For the text-containing cell, return its midpoint in [X, Y] coordinate format. 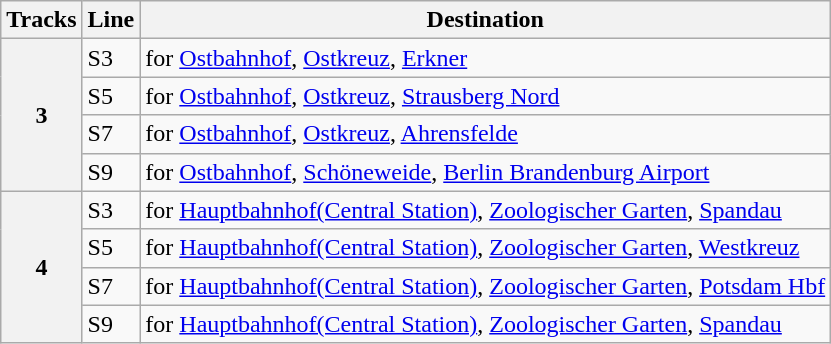
4 [42, 267]
for Hauptbahnhof(Central Station), Zoologischer Garten, Westkreuz [486, 248]
Tracks [42, 20]
for Ostbahnhof, Ostkreuz, Strausberg Nord [486, 96]
for Ostbahnhof, Ostkreuz, Ahrensfelde [486, 134]
Line [111, 20]
for Hauptbahnhof(Central Station), Zoologischer Garten, Potsdam Hbf [486, 286]
for Ostbahnhof, Schöneweide, Berlin Brandenburg Airport [486, 172]
Destination [486, 20]
3 [42, 115]
for Ostbahnhof, Ostkreuz, Erkner [486, 58]
